Scan for the cell matching the given text and deliver its [x, y] coordinate at center. 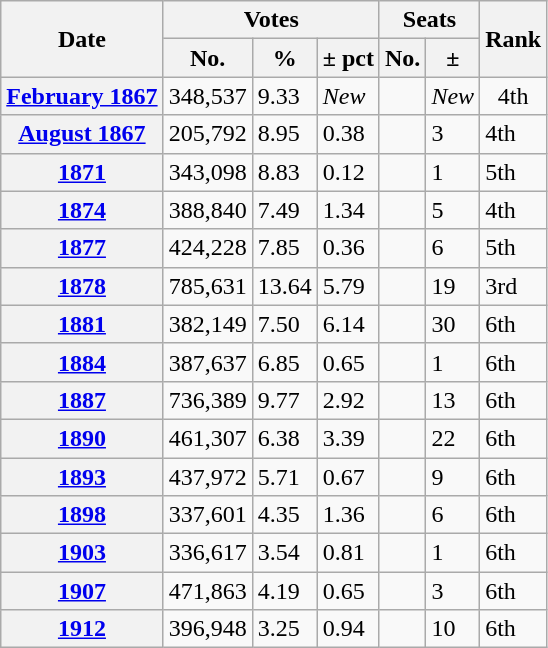
0.36 [348, 248]
30 [453, 324]
Rank [514, 39]
22 [453, 438]
Votes [271, 20]
1912 [82, 629]
1878 [82, 286]
1898 [82, 515]
343,098 [208, 172]
5.71 [284, 477]
19 [453, 286]
13 [453, 400]
348,537 [208, 96]
337,601 [208, 515]
6.14 [348, 324]
4.35 [284, 515]
13.64 [284, 286]
3.25 [284, 629]
August 1867 [82, 134]
396,948 [208, 629]
Seats [429, 20]
461,307 [208, 438]
0.67 [348, 477]
387,637 [208, 362]
0.38 [348, 134]
437,972 [208, 477]
1.36 [348, 515]
1881 [82, 324]
February 1867 [82, 96]
1871 [82, 172]
736,389 [208, 400]
Date [82, 39]
0.12 [348, 172]
% [284, 58]
388,840 [208, 210]
1874 [82, 210]
6.38 [284, 438]
3.54 [284, 553]
2.92 [348, 400]
1884 [82, 362]
382,149 [208, 324]
6.85 [284, 362]
8.95 [284, 134]
4.19 [284, 591]
7.85 [284, 248]
1890 [82, 438]
9 [453, 477]
1893 [82, 477]
5 [453, 210]
1.34 [348, 210]
205,792 [208, 134]
7.49 [284, 210]
471,863 [208, 591]
± pct [348, 58]
9.33 [284, 96]
424,228 [208, 248]
3rd [514, 286]
3.39 [348, 438]
10 [453, 629]
1887 [82, 400]
336,617 [208, 553]
1877 [82, 248]
0.81 [348, 553]
1903 [82, 553]
1907 [82, 591]
5.79 [348, 286]
± [453, 58]
8.83 [284, 172]
785,631 [208, 286]
0.94 [348, 629]
7.50 [284, 324]
9.77 [284, 400]
